From the cell containing the given text, extract its center point as (X, Y) coordinate. 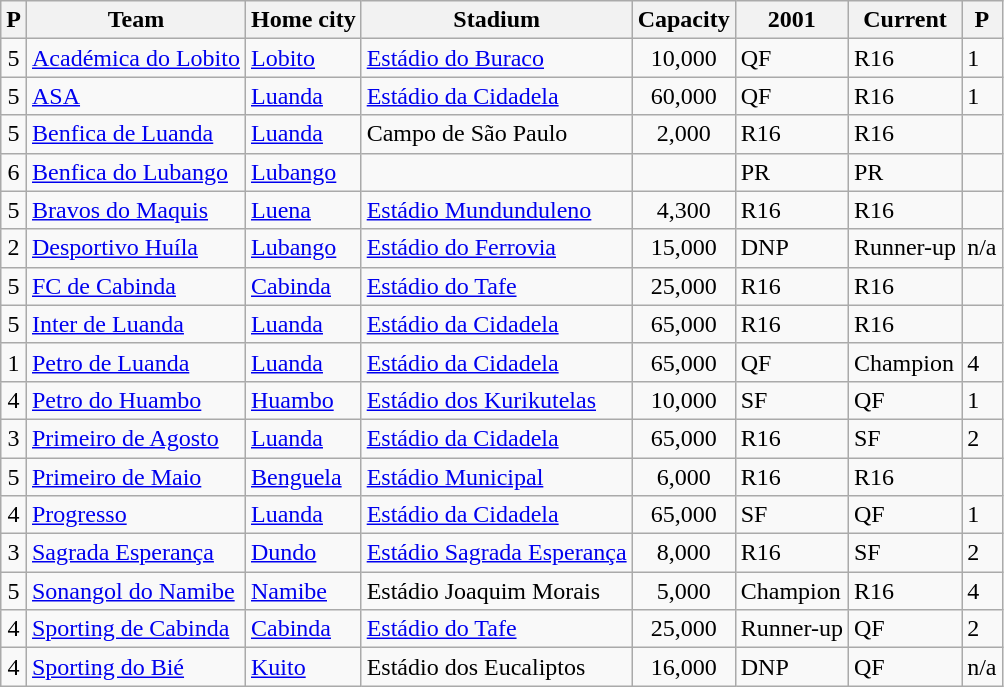
ASA (136, 96)
2,000 (684, 134)
16,000 (684, 667)
Estádio Municipal (496, 477)
Estádio Mundunduleno (496, 210)
Namibe (303, 591)
Estádio do Ferrovia (496, 248)
Capacity (684, 20)
Primeiro de Maio (136, 477)
Desportivo Huíla (136, 248)
Primeiro de Agosto (136, 438)
Estádio do Buraco (496, 58)
Dundo (303, 553)
6,000 (684, 477)
Inter de Luanda (136, 324)
Estádio Sagrada Esperança (496, 553)
Benfica de Luanda (136, 134)
FC de Cabinda (136, 286)
Sagrada Esperança (136, 553)
Luena (303, 210)
4,300 (684, 210)
Huambo (303, 400)
Benfica do Lubango (136, 172)
Current (904, 20)
8,000 (684, 553)
Académica do Lobito (136, 58)
60,000 (684, 96)
5,000 (684, 591)
Kuito (303, 667)
Estádio dos Eucaliptos (496, 667)
Lobito (303, 58)
Bravos do Maquis (136, 210)
Progresso (136, 515)
6 (14, 172)
Sporting do Bié (136, 667)
Campo de São Paulo (496, 134)
Sonangol do Namibe (136, 591)
Estádio dos Kurikutelas (496, 400)
Petro do Huambo (136, 400)
Petro de Luanda (136, 362)
Stadium (496, 20)
Sporting de Cabinda (136, 629)
Home city (303, 20)
2001 (792, 20)
Team (136, 20)
15,000 (684, 248)
Estádio Joaquim Morais (496, 591)
Benguela (303, 477)
